Provide the [x, y] coordinate of the cell's center where the given text is located.  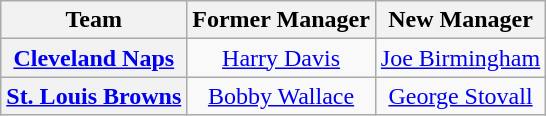
Bobby Wallace [282, 96]
Joe Birmingham [460, 58]
Team [94, 20]
Former Manager [282, 20]
Cleveland Naps [94, 58]
George Stovall [460, 96]
Harry Davis [282, 58]
St. Louis Browns [94, 96]
New Manager [460, 20]
